Extract the (x, y) coordinate from the center of the cell holding the provided text.  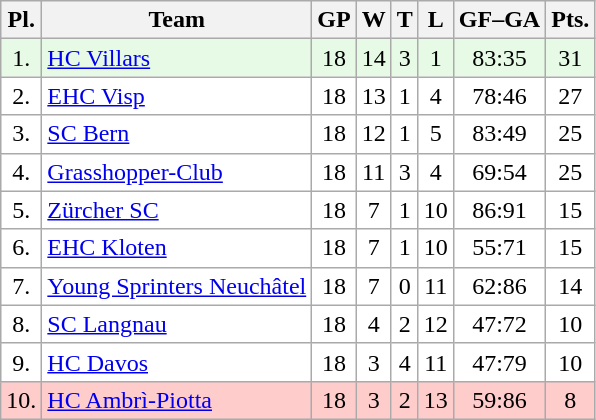
EHC Kloten (177, 248)
W (374, 20)
Zürcher SC (177, 210)
69:54 (499, 172)
4. (22, 172)
78:46 (499, 96)
7. (22, 286)
0 (404, 286)
L (436, 20)
9. (22, 362)
3. (22, 134)
T (404, 20)
HC Davos (177, 362)
GP (334, 20)
Pts. (570, 20)
47:72 (499, 324)
1. (22, 58)
5 (436, 134)
86:91 (499, 210)
8 (570, 400)
10. (22, 400)
Team (177, 20)
6. (22, 248)
5. (22, 210)
Young Sprinters Neuchâtel (177, 286)
27 (570, 96)
8. (22, 324)
55:71 (499, 248)
83:35 (499, 58)
SC Bern (177, 134)
83:49 (499, 134)
HC Villars (177, 58)
59:86 (499, 400)
31 (570, 58)
EHC Visp (177, 96)
HC Ambrì-Piotta (177, 400)
Pl. (22, 20)
2. (22, 96)
62:86 (499, 286)
GF–GA (499, 20)
SC Langnau (177, 324)
47:79 (499, 362)
Grasshopper-Club (177, 172)
